Provide the (x, y) coordinate of the cell's center where the given text is located.  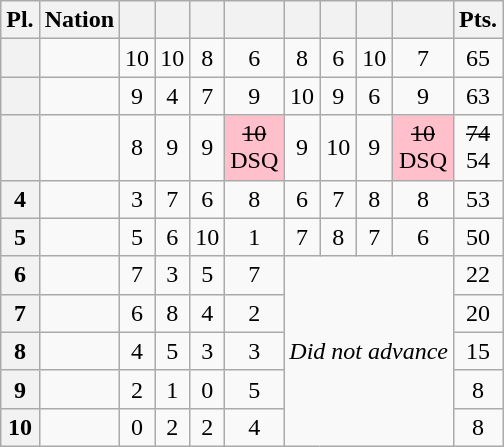
Pts. (478, 20)
7454 (478, 148)
Pl. (20, 20)
20 (478, 313)
22 (478, 275)
10DSQ (422, 148)
Did not advance (369, 351)
10 DSQ (254, 148)
53 (478, 199)
50 (478, 237)
15 (478, 351)
65 (478, 58)
Nation (79, 20)
63 (478, 96)
